Extract the [x, y] coordinate from the center of the cell holding the provided text.  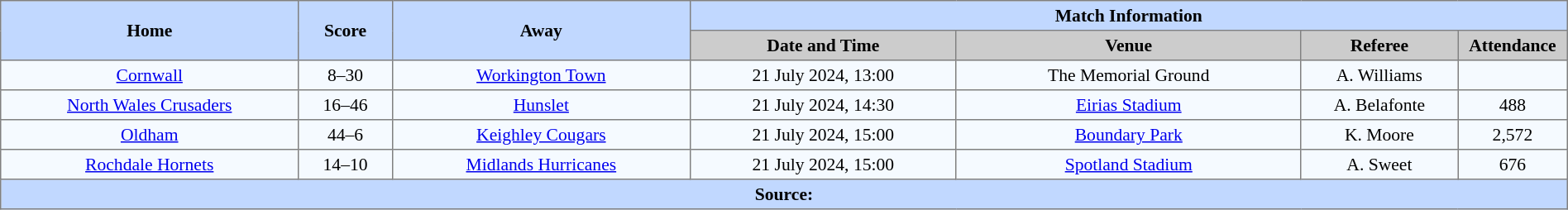
Midlands Hurricanes [541, 165]
Rochdale Hornets [150, 165]
A. Sweet [1379, 165]
K. Moore [1379, 135]
14–10 [346, 165]
Date and Time [823, 45]
Venue [1128, 45]
21 July 2024, 14:30 [823, 105]
Score [346, 31]
488 [1513, 105]
A. Williams [1379, 75]
The Memorial Ground [1128, 75]
Eirias Stadium [1128, 105]
16–46 [346, 105]
8–30 [346, 75]
676 [1513, 165]
Referee [1379, 45]
Boundary Park [1128, 135]
Source: [784, 194]
Spotland Stadium [1128, 165]
21 July 2024, 13:00 [823, 75]
A. Belafonte [1379, 105]
Match Information [1128, 16]
Away [541, 31]
2,572 [1513, 135]
Cornwall [150, 75]
Workington Town [541, 75]
North Wales Crusaders [150, 105]
Keighley Cougars [541, 135]
Oldham [150, 135]
Home [150, 31]
Attendance [1513, 45]
44–6 [346, 135]
Hunslet [541, 105]
